From the cell containing the given text, extract its center point as [X, Y] coordinate. 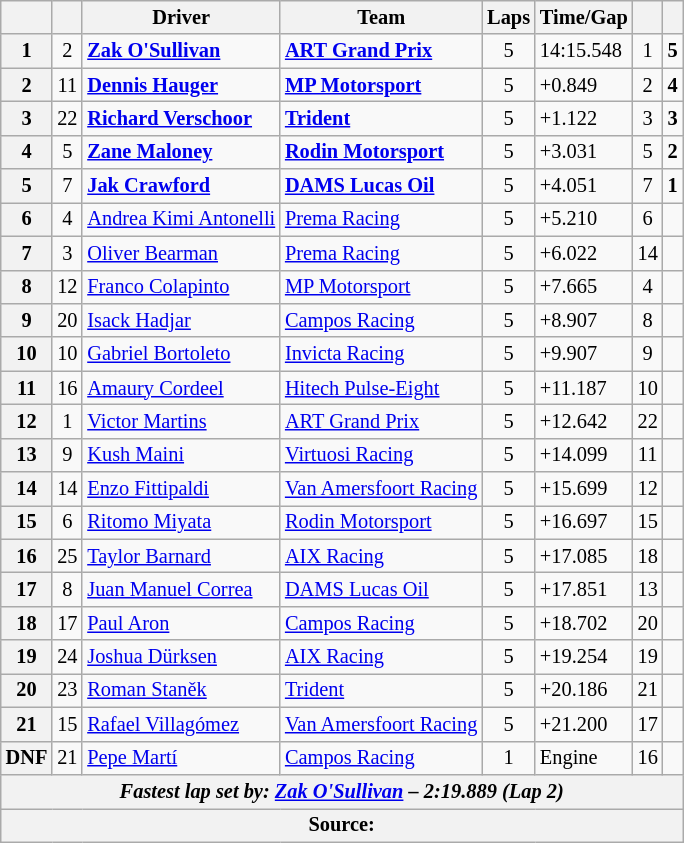
Zane Maloney [181, 152]
Engine [584, 758]
14:15.548 [584, 51]
Team [381, 17]
23 [67, 690]
Pepe Martí [181, 758]
Virtuosi Racing [381, 455]
Franco Colapinto [181, 287]
Amaury Cordeel [181, 388]
+21.200 [584, 724]
Jak Crawford [181, 186]
Laps [508, 17]
+17.851 [584, 589]
+19.254 [584, 657]
Dennis Hauger [181, 85]
+6.022 [584, 253]
Joshua Dürksen [181, 657]
Kush Maini [181, 455]
+12.642 [584, 421]
Oliver Bearman [181, 253]
+16.697 [584, 522]
+18.702 [584, 623]
+4.051 [584, 186]
+5.210 [584, 219]
Andrea Kimi Antonelli [181, 219]
+17.085 [584, 556]
Rafael Villagómez [181, 724]
Source: [342, 825]
Driver [181, 17]
Enzo Fittipaldi [181, 489]
Time/Gap [584, 17]
25 [67, 556]
+9.907 [584, 354]
Juan Manuel Correa [181, 589]
Paul Aron [181, 623]
24 [67, 657]
+15.699 [584, 489]
+14.099 [584, 455]
Invicta Racing [381, 354]
DNF [27, 758]
Richard Verschoor [181, 118]
Fastest lap set by: Zak O'Sullivan – 2:19.889 (Lap 2) [342, 791]
+7.665 [584, 287]
+3.031 [584, 152]
Victor Martins [181, 421]
+1.122 [584, 118]
+0.849 [584, 85]
Ritomo Miyata [181, 522]
+20.186 [584, 690]
Gabriel Bortoleto [181, 354]
Zak O'Sullivan [181, 51]
+11.187 [584, 388]
Roman Staněk [181, 690]
Hitech Pulse-Eight [381, 388]
Isack Hadjar [181, 320]
Taylor Barnard [181, 556]
+8.907 [584, 320]
